Capture the cell that displays the provided text and extract its [X, Y] central coordinate. 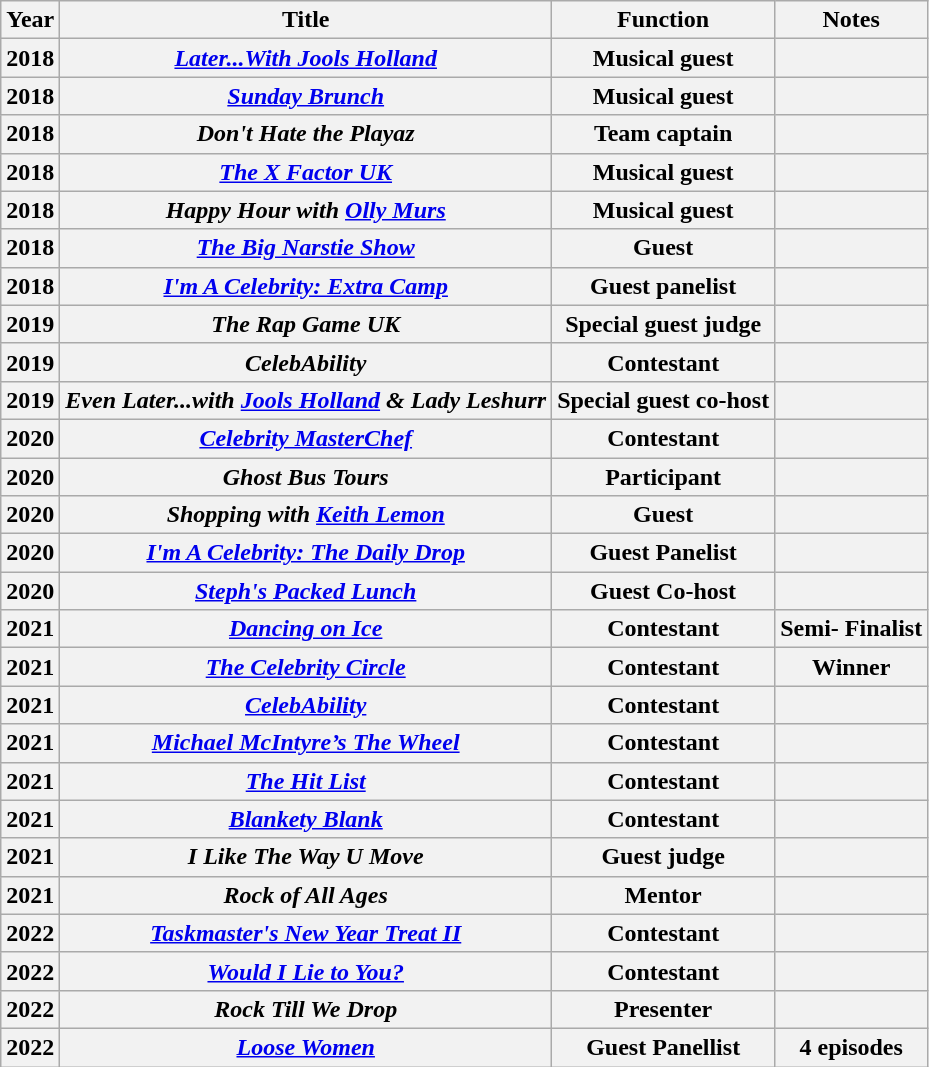
Mentor [664, 895]
The Hit List [306, 781]
Title [306, 20]
Year [30, 20]
Loose Women [306, 1047]
Dancing on Ice [306, 629]
Special guest co-host [664, 400]
Guest Co-host [664, 591]
Notes [852, 20]
I'm A Celebrity: Extra Camp [306, 286]
Even Later...with Jools Holland & Lady Leshurr [306, 400]
Function [664, 20]
Rock Till We Drop [306, 1009]
Happy Hour with Olly Murs [306, 210]
Guest panelist [664, 286]
Special guest judge [664, 324]
The X Factor UK [306, 172]
Don't Hate the Playaz [306, 134]
Team captain [664, 134]
The Celebrity Circle [306, 667]
Shopping with Keith Lemon [306, 515]
Rock of All Ages [306, 895]
Steph's Packed Lunch [306, 591]
4 episodes [852, 1047]
Participant [664, 477]
Guest Panellist [664, 1047]
The Big Narstie Show [306, 248]
Michael McIntyre’s The Wheel [306, 743]
I'm A Celebrity: The Daily Drop [306, 553]
The Rap Game UK [306, 324]
Presenter [664, 1009]
I Like The Way U Move [306, 857]
Blankety Blank [306, 819]
Taskmaster's New Year Treat II [306, 933]
Winner [852, 667]
Would I Lie to You? [306, 971]
Semi- Finalist [852, 629]
Celebrity MasterChef [306, 438]
Ghost Bus Tours [306, 477]
Guest judge [664, 857]
Guest Panelist [664, 553]
Sunday Brunch [306, 96]
Later...With Jools Holland [306, 58]
